Return the [x, y] coordinate for the center point of the cell that contains the specified text.  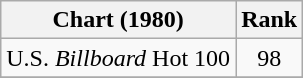
Rank [270, 20]
U.S. Billboard Hot 100 [118, 58]
Chart (1980) [118, 20]
98 [270, 58]
